Determine the [X, Y] coordinate at the center of the cell enclosing the given text.  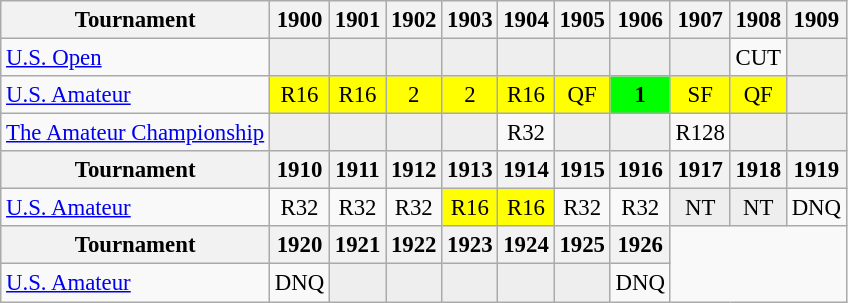
1917 [700, 170]
1924 [526, 245]
1909 [816, 20]
1922 [414, 245]
1902 [414, 20]
1900 [300, 20]
1926 [640, 245]
1905 [582, 20]
SF [700, 95]
U.S. Open [136, 58]
1925 [582, 245]
1908 [758, 20]
1923 [470, 245]
The Amateur Championship [136, 133]
1921 [357, 245]
1906 [640, 20]
1919 [816, 170]
CUT [758, 58]
1910 [300, 170]
1911 [357, 170]
1915 [582, 170]
1901 [357, 20]
1904 [526, 20]
1920 [300, 245]
1916 [640, 170]
1912 [414, 170]
1 [640, 95]
1907 [700, 20]
1903 [470, 20]
1914 [526, 170]
R128 [700, 133]
1913 [470, 170]
1918 [758, 170]
